Return [X, Y] of the center of cell containing provided text 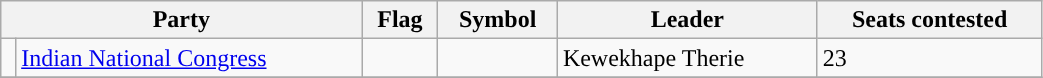
Symbol [498, 20]
23 [930, 58]
Party [182, 20]
Kewekhape Therie [687, 58]
Indian National Congress [189, 58]
Leader [687, 20]
Flag [400, 20]
Seats contested [930, 20]
